Determine the (x, y) coordinate at the center of the cell enclosing the given text.  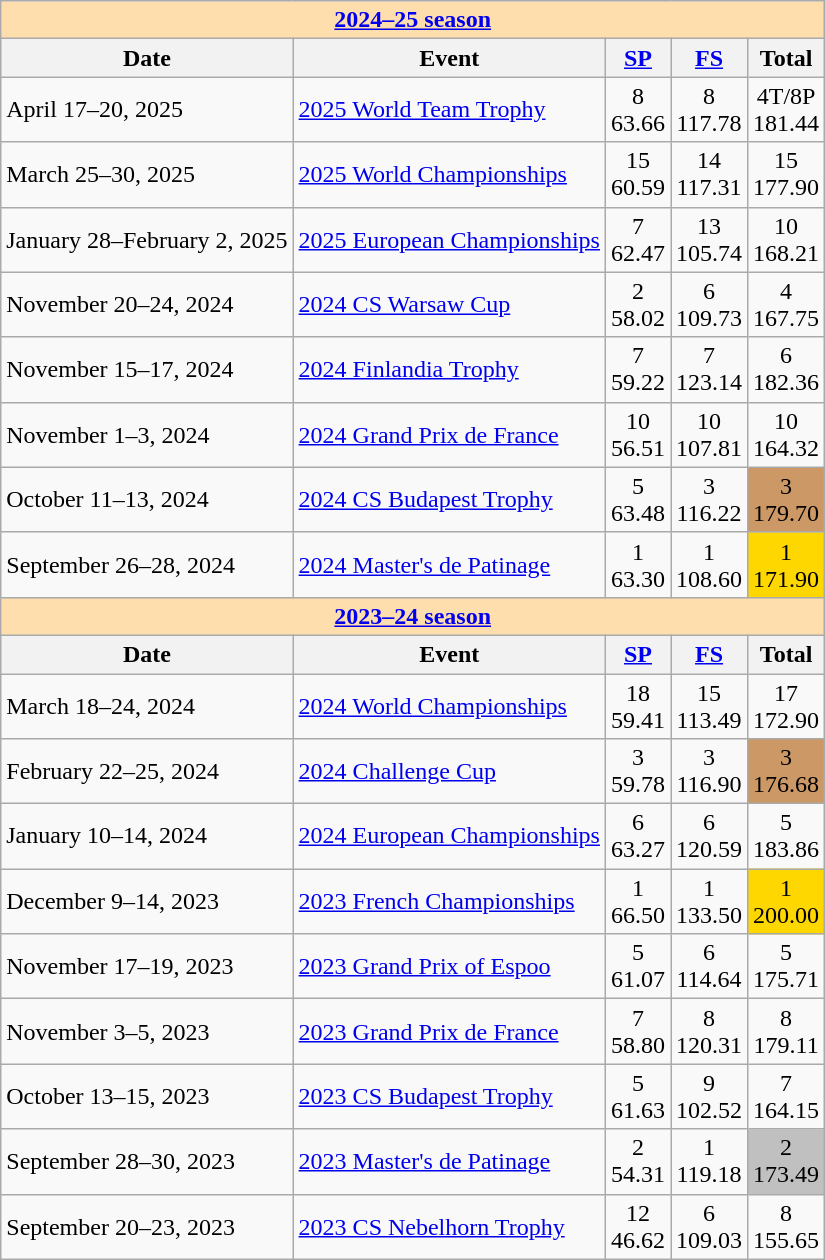
1 119.18 (710, 1162)
2024–25 season (413, 20)
3 116.90 (710, 772)
2024 Finlandia Trophy (449, 370)
October 13–15, 2023 (147, 1096)
2023–24 season (413, 616)
September 28–30, 2023 (147, 1162)
2024 CS Budapest Trophy (449, 500)
2024 World Championships (449, 706)
2023 CS Nebelhorn Trophy (449, 1226)
1 200.00 (786, 902)
1 108.60 (710, 564)
November 20–24, 2024 (147, 304)
17 172.90 (786, 706)
November 15–17, 2024 (147, 370)
10 164.32 (786, 434)
8 179.11 (786, 1032)
14 117.31 (710, 174)
1 133.50 (710, 902)
January 28–February 2, 2025 (147, 240)
9 102.52 (710, 1096)
2 58.02 (638, 304)
2024 Master's de Patinage (449, 564)
2025 World Team Trophy (449, 110)
8 117.78 (710, 110)
March 25–30, 2025 (147, 174)
18 59.41 (638, 706)
10 56.51 (638, 434)
10 107.81 (710, 434)
2025 World Championships (449, 174)
2 54.31 (638, 1162)
5 183.86 (786, 836)
6 182.36 (786, 370)
January 10–14, 2024 (147, 836)
15 177.90 (786, 174)
November 3–5, 2023 (147, 1032)
5 61.07 (638, 966)
6 63.27 (638, 836)
8 155.65 (786, 1226)
7 123.14 (710, 370)
6 120.59 (710, 836)
8 120.31 (710, 1032)
7 58.80 (638, 1032)
September 20–23, 2023 (147, 1226)
7 59.22 (638, 370)
October 11–13, 2024 (147, 500)
3 176.68 (786, 772)
2024 Challenge Cup (449, 772)
2023 Grand Prix de France (449, 1032)
September 26–28, 2024 (147, 564)
2023 French Championships (449, 902)
6 109.03 (710, 1226)
6 114.64 (710, 966)
November 1–3, 2024 (147, 434)
2025 European Championships (449, 240)
15 113.49 (710, 706)
3 179.70 (786, 500)
10 168.21 (786, 240)
February 22–25, 2024 (147, 772)
12 46.62 (638, 1226)
3 59.78 (638, 772)
4T/8P 181.44 (786, 110)
7 164.15 (786, 1096)
April 17–20, 2025 (147, 110)
5 61.63 (638, 1096)
15 60.59 (638, 174)
November 17–19, 2023 (147, 966)
1 63.30 (638, 564)
2 173.49 (786, 1162)
8 63.66 (638, 110)
6 109.73 (710, 304)
3 116.22 (710, 500)
1 66.50 (638, 902)
4 167.75 (786, 304)
2023 Master's de Patinage (449, 1162)
5 175.71 (786, 966)
2024 Grand Prix de France (449, 434)
2024 CS Warsaw Cup (449, 304)
5 63.48 (638, 500)
7 62.47 (638, 240)
1 171.90 (786, 564)
13 105.74 (710, 240)
2024 European Championships (449, 836)
2023 Grand Prix of Espoo (449, 966)
March 18–24, 2024 (147, 706)
2023 CS Budapest Trophy (449, 1096)
December 9–14, 2023 (147, 902)
